Determine the [x, y] coordinate at the center of the cell enclosing the given text.  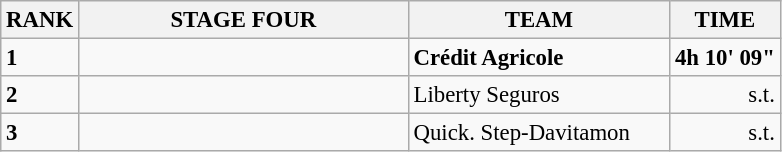
TEAM [538, 20]
Crédit Agricole [538, 58]
Liberty Seguros [538, 95]
1 [40, 58]
STAGE FOUR [243, 20]
4h 10' 09" [726, 58]
Quick. Step-Davitamon [538, 133]
RANK [40, 20]
TIME [726, 20]
3 [40, 133]
2 [40, 95]
